Return [x, y] of the center of cell containing provided text 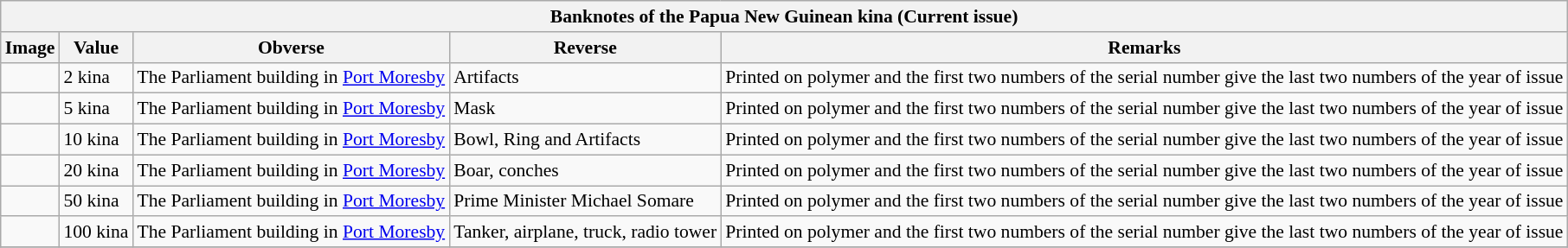
Obverse [292, 48]
Mask [585, 109]
20 kina [95, 170]
Reverse [585, 48]
Value [95, 48]
10 kina [95, 140]
100 kina [95, 232]
2 kina [95, 78]
Artifacts [585, 78]
50 kina [95, 201]
Banknotes of the Papua New Guinean kina (Current issue) [784, 16]
Remarks [1144, 48]
Tanker, airplane, truck, radio tower [585, 232]
Bowl, Ring and Artifacts [585, 140]
Image [30, 48]
Boar, conches [585, 170]
5 kina [95, 109]
Prime Minister Michael Somare [585, 201]
